Pinpoint the cell where the given text exists, returning its [x, y] midpoint coordinate. 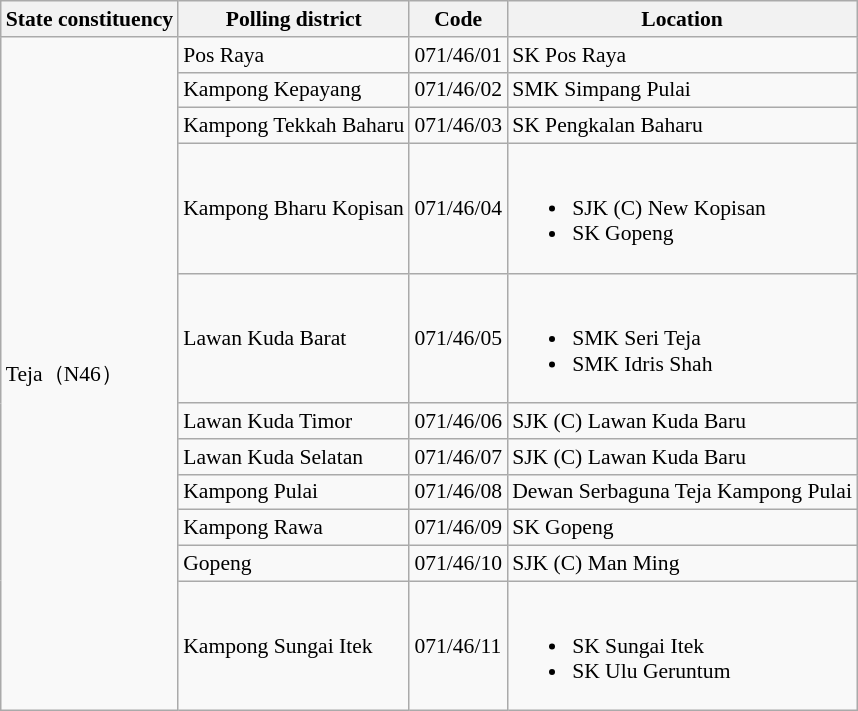
071/46/09 [458, 528]
Lawan Kuda Timor [294, 421]
Polling district [294, 19]
SK Pengkalan Baharu [682, 126]
SK Sungai ItekSK Ulu Geruntum [682, 646]
071/46/03 [458, 126]
071/46/01 [458, 55]
071/46/05 [458, 338]
Lawan Kuda Selatan [294, 457]
Code [458, 19]
Dewan Serbaguna Teja Kampong Pulai [682, 492]
Teja（N46） [90, 374]
071/46/04 [458, 209]
Pos Raya [294, 55]
SJK (C) New KopisanSK Gopeng [682, 209]
071/46/11 [458, 646]
SMK Seri TejaSMK Idris Shah [682, 338]
071/46/08 [458, 492]
Kampong Tekkah Baharu [294, 126]
071/46/06 [458, 421]
SK Pos Raya [682, 55]
State constituency [90, 19]
Kampong Sungai Itek [294, 646]
Lawan Kuda Barat [294, 338]
SJK (C) Man Ming [682, 564]
071/46/02 [458, 90]
Kampong Kepayang [294, 90]
Location [682, 19]
071/46/10 [458, 564]
SK Gopeng [682, 528]
Kampong Bharu Kopisan [294, 209]
Gopeng [294, 564]
071/46/07 [458, 457]
Kampong Rawa [294, 528]
Kampong Pulai [294, 492]
SMK Simpang Pulai [682, 90]
